Provide the [x, y] coordinate of the cell's center where the given text is located.  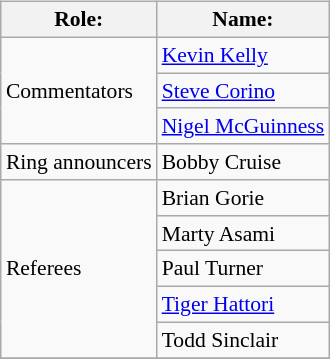
Ring announcers [79, 162]
Brian Gorie [244, 198]
Commentators [79, 90]
Kevin Kelly [244, 55]
Paul Turner [244, 269]
Role: [79, 20]
Tiger Hattori [244, 305]
Referees [79, 269]
Marty Asami [244, 233]
Nigel McGuinness [244, 126]
Todd Sinclair [244, 340]
Name: [244, 20]
Bobby Cruise [244, 162]
Steve Corino [244, 91]
